Capture the cell that displays the provided text and extract its (x, y) central coordinate. 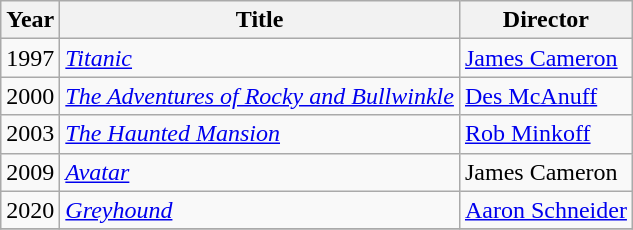
Title (260, 20)
1997 (30, 58)
Rob Minkoff (546, 134)
Director (546, 20)
Year (30, 20)
Greyhound (260, 210)
Des McAnuff (546, 96)
2009 (30, 172)
2000 (30, 96)
2003 (30, 134)
2020 (30, 210)
Aaron Schneider (546, 210)
The Adventures of Rocky and Bullwinkle (260, 96)
The Haunted Mansion (260, 134)
Avatar (260, 172)
Titanic (260, 58)
